Return the (X, Y) coordinate for the center point of the cell that contains the specified text.  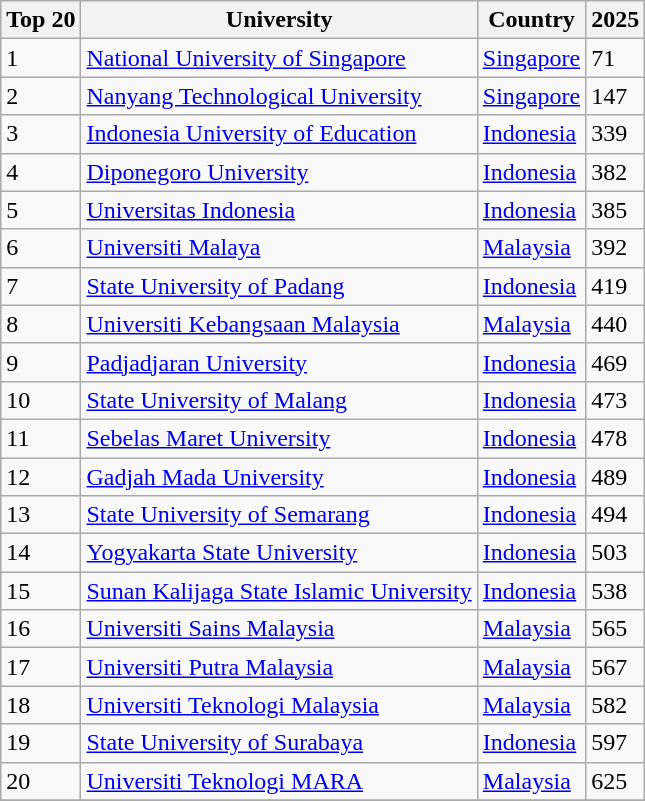
473 (616, 400)
1 (41, 58)
71 (616, 58)
2025 (616, 20)
20 (41, 781)
State University of Semarang (279, 515)
6 (41, 248)
565 (616, 629)
8 (41, 324)
Top 20 (41, 20)
11 (41, 438)
392 (616, 248)
538 (616, 591)
12 (41, 477)
19 (41, 743)
494 (616, 515)
State University of Padang (279, 286)
Universiti Teknologi Malaysia (279, 705)
Universitas Indonesia (279, 210)
478 (616, 438)
17 (41, 667)
Universiti Kebangsaan Malaysia (279, 324)
469 (616, 362)
582 (616, 705)
Nanyang Technological University (279, 96)
625 (616, 781)
147 (616, 96)
Yogyakarta State University (279, 553)
Diponegoro University (279, 172)
419 (616, 286)
Universiti Putra Malaysia (279, 667)
489 (616, 477)
University (279, 20)
Universiti Malaya (279, 248)
Universiti Teknologi MARA (279, 781)
Indonesia University of Education (279, 134)
13 (41, 515)
Gadjah Mada University (279, 477)
Universiti Sains Malaysia (279, 629)
10 (41, 400)
597 (616, 743)
15 (41, 591)
Country (531, 20)
Sebelas Maret University (279, 438)
503 (616, 553)
9 (41, 362)
7 (41, 286)
5 (41, 210)
339 (616, 134)
18 (41, 705)
Sunan Kalijaga State Islamic University (279, 591)
567 (616, 667)
385 (616, 210)
State University of Surabaya (279, 743)
14 (41, 553)
National University of Singapore (279, 58)
382 (616, 172)
16 (41, 629)
State University of Malang (279, 400)
2 (41, 96)
4 (41, 172)
3 (41, 134)
440 (616, 324)
Padjadjaran University (279, 362)
